Find where the given text appears and provide that cell's center as [x, y] coordinate. 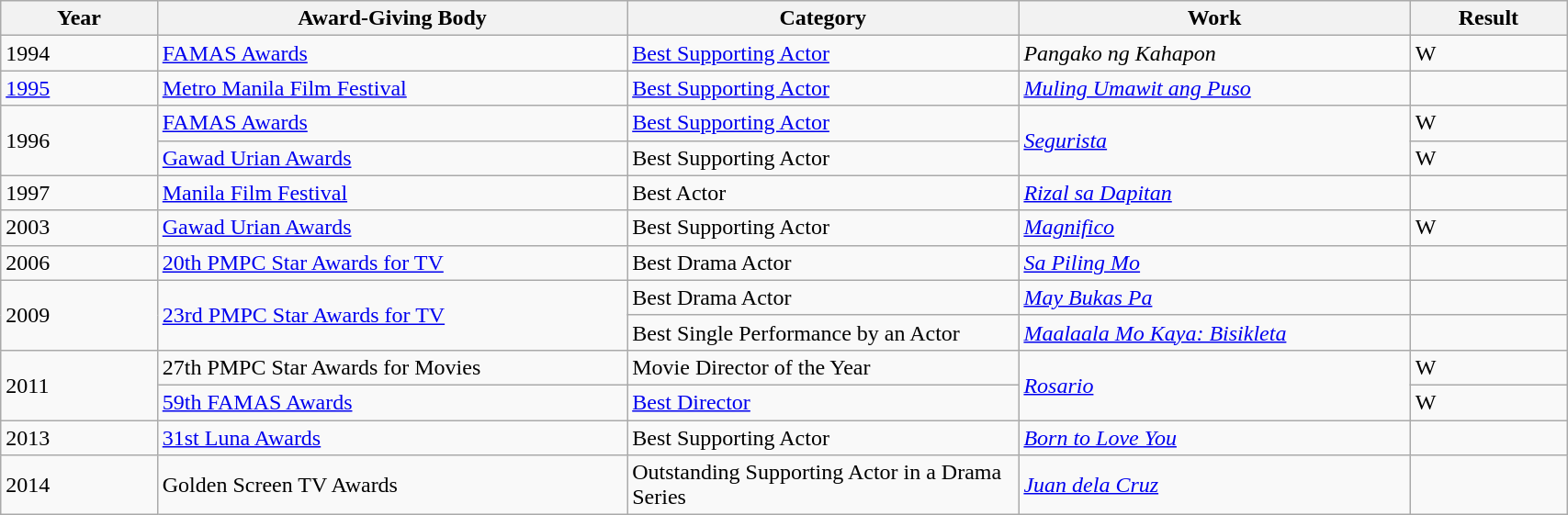
Category [823, 18]
31st Luna Awards [391, 438]
Best Actor [823, 193]
1994 [79, 53]
Metro Manila Film Festival [391, 88]
2006 [79, 263]
1997 [79, 193]
23rd PMPC Star Awards for TV [391, 315]
Magnifico [1214, 228]
Best Director [823, 402]
Golden Screen TV Awards [391, 485]
Pangako ng Kahapon [1214, 53]
Outstanding Supporting Actor in a Drama Series [823, 485]
Result [1488, 18]
May Bukas Pa [1214, 297]
20th PMPC Star Awards for TV [391, 263]
Muling Umawit ang Puso [1214, 88]
Juan dela Cruz [1214, 485]
Rizal sa Dapitan [1214, 193]
2003 [79, 228]
Work [1214, 18]
2009 [79, 315]
Manila Film Festival [391, 193]
Born to Love You [1214, 438]
Rosario [1214, 385]
Award-Giving Body [391, 18]
Maalaala Mo Kaya: Bisikleta [1214, 332]
27th PMPC Star Awards for Movies [391, 367]
Year [79, 18]
59th FAMAS Awards [391, 402]
Movie Director of the Year [823, 367]
2013 [79, 438]
Best Single Performance by an Actor [823, 332]
1996 [79, 140]
Sa Piling Mo [1214, 263]
2011 [79, 385]
1995 [79, 88]
2014 [79, 485]
Segurista [1214, 140]
